Extract the (x, y) coordinate from the center of the cell holding the provided text.  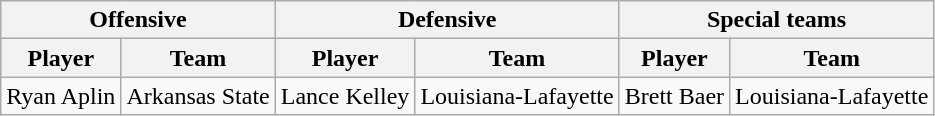
Ryan Aplin (61, 96)
Brett Baer (674, 96)
Lance Kelley (345, 96)
Special teams (776, 20)
Arkansas State (198, 96)
Defensive (447, 20)
Offensive (138, 20)
